Search for the cell housing the specified text and yield its (X, Y) center coordinate. 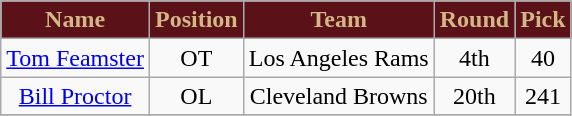
Tom Feamster (76, 58)
Los Angeles Rams (338, 58)
Cleveland Browns (338, 96)
40 (543, 58)
Round (474, 20)
OL (196, 96)
20th (474, 96)
Name (76, 20)
Pick (543, 20)
Bill Proctor (76, 96)
241 (543, 96)
4th (474, 58)
OT (196, 58)
Team (338, 20)
Position (196, 20)
